From the cell containing the given text, extract its center point as [X, Y] coordinate. 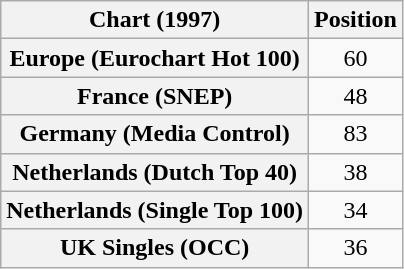
34 [356, 210]
60 [356, 58]
83 [356, 134]
48 [356, 96]
Europe (Eurochart Hot 100) [155, 58]
Germany (Media Control) [155, 134]
Netherlands (Dutch Top 40) [155, 172]
36 [356, 248]
France (SNEP) [155, 96]
Chart (1997) [155, 20]
38 [356, 172]
UK Singles (OCC) [155, 248]
Position [356, 20]
Netherlands (Single Top 100) [155, 210]
